Find where the given text appears and provide that cell's center as [x, y] coordinate. 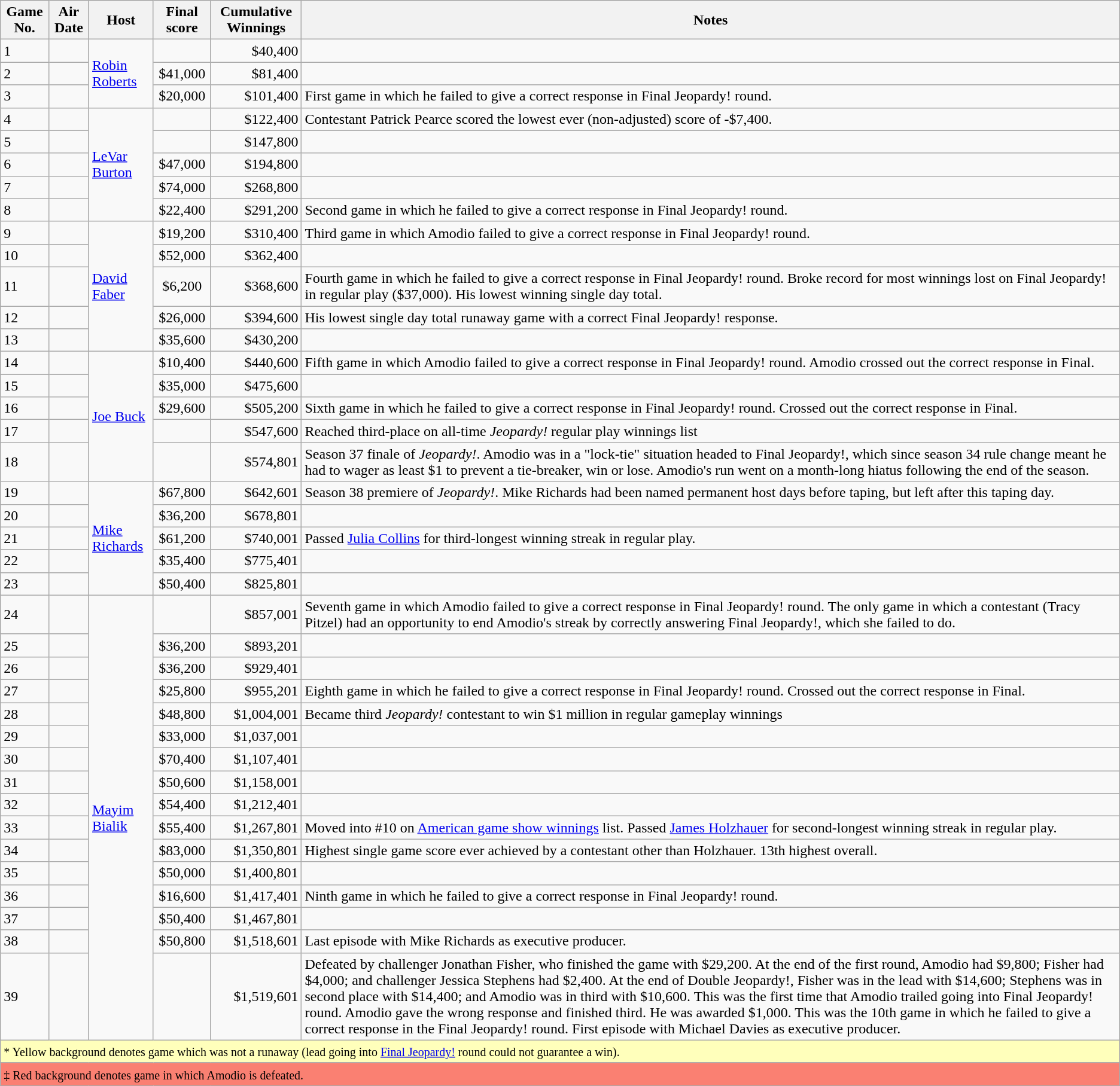
3 [25, 96]
4 [25, 119]
$147,800 [256, 142]
Game No. [25, 20]
17 [25, 431]
$1,350,801 [256, 850]
Passed Julia Collins for third-longest winning streak in regular play. [711, 538]
$25,800 [182, 691]
38 [25, 941]
22 [25, 561]
18 [25, 462]
Air Date [68, 20]
Mayim Bialik [121, 817]
$1,519,601 [256, 996]
Sixth game in which he failed to give a correct response in Final Jeopardy! round. Crossed out the correct response in Final. [711, 408]
$825,801 [256, 584]
$1,037,001 [256, 737]
24 [25, 615]
$368,600 [256, 286]
Contestant Patrick Pearce scored the lowest ever (non-adjusted) score of -$7,400. [711, 119]
$55,400 [182, 828]
$54,400 [182, 805]
34 [25, 850]
Reached third-place on all-time Jeopardy! regular play winnings list [711, 431]
$26,000 [182, 318]
$40,400 [256, 51]
35 [25, 873]
$19,200 [182, 233]
27 [25, 691]
$505,200 [256, 408]
9 [25, 233]
30 [25, 759]
$1,518,601 [256, 941]
Highest single game score ever achieved by a contestant other than Holzhauer. 13th highest overall. [711, 850]
29 [25, 737]
$1,158,001 [256, 782]
36 [25, 896]
25 [25, 645]
2 [25, 74]
$394,600 [256, 318]
‡ Red background denotes game in which Amodio is defeated. [560, 1074]
First game in which he failed to give a correct response in Final Jeopardy! round. [711, 96]
$101,400 [256, 96]
$1,004,001 [256, 713]
Became third Jeopardy! contestant to win $1 million in regular gameplay winnings [711, 713]
14 [25, 363]
$1,107,401 [256, 759]
Robin Roberts [121, 74]
$35,400 [182, 561]
Fifth game in which Amodio failed to give a correct response in Final Jeopardy! round. Amodio crossed out the correct response in Final. [711, 363]
$41,000 [182, 74]
$10,400 [182, 363]
8 [25, 210]
Joe Buck [121, 416]
$1,467,801 [256, 919]
Ninth game in which he failed to give a correct response in Final Jeopardy! round. [711, 896]
$362,400 [256, 255]
15 [25, 386]
$440,600 [256, 363]
$61,200 [182, 538]
$1,212,401 [256, 805]
11 [25, 286]
$70,400 [182, 759]
$33,000 [182, 737]
$74,000 [182, 187]
Season 38 premiere of Jeopardy!. Mike Richards had been named permanent host days before taping, but left after this taping day. [711, 493]
$475,600 [256, 386]
32 [25, 805]
$775,401 [256, 561]
$1,417,401 [256, 896]
21 [25, 538]
$291,200 [256, 210]
Eighth game in which he failed to give a correct response in Final Jeopardy! round. Crossed out the correct response in Final. [711, 691]
$29,600 [182, 408]
$50,000 [182, 873]
26 [25, 668]
20 [25, 515]
$35,600 [182, 340]
$50,600 [182, 782]
$20,000 [182, 96]
$678,801 [256, 515]
37 [25, 919]
Cumulative Winnings [256, 20]
23 [25, 584]
$194,800 [256, 164]
$1,267,801 [256, 828]
* Yellow background denotes game which was not a runaway (lead going into Final Jeopardy! round could not guarantee a win). [560, 1051]
Final score [182, 20]
28 [25, 713]
$310,400 [256, 233]
Moved into #10 on American game show winnings list. Passed James Holzhauer for second-longest winning streak in regular play. [711, 828]
$929,401 [256, 668]
5 [25, 142]
$122,400 [256, 119]
$67,800 [182, 493]
13 [25, 340]
$574,801 [256, 462]
1 [25, 51]
$955,201 [256, 691]
7 [25, 187]
His lowest single day total runaway game with a correct Final Jeopardy! response. [711, 318]
39 [25, 996]
$857,001 [256, 615]
$547,600 [256, 431]
Third game in which Amodio failed to give a correct response in Final Jeopardy! round. [711, 233]
$740,001 [256, 538]
12 [25, 318]
Notes [711, 20]
$893,201 [256, 645]
$268,800 [256, 187]
$47,000 [182, 164]
David Faber [121, 286]
$81,400 [256, 74]
Last episode with Mike Richards as executive producer. [711, 941]
33 [25, 828]
6 [25, 164]
LeVar Burton [121, 164]
31 [25, 782]
$48,800 [182, 713]
19 [25, 493]
Second game in which he failed to give a correct response in Final Jeopardy! round. [711, 210]
$22,400 [182, 210]
$35,000 [182, 386]
$642,601 [256, 493]
$50,800 [182, 941]
$430,200 [256, 340]
$6,200 [182, 286]
10 [25, 255]
$83,000 [182, 850]
Mike Richards [121, 538]
$16,600 [182, 896]
Host [121, 20]
$52,000 [182, 255]
$1,400,801 [256, 873]
16 [25, 408]
